Identify which cell holds the provided text, then report its (x, y) central coordinate. 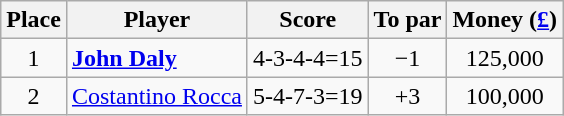
5-4-7-3=19 (308, 96)
Player (156, 20)
−1 (408, 58)
2 (34, 96)
Money (£) (505, 20)
125,000 (505, 58)
4-3-4-4=15 (308, 58)
John Daly (156, 58)
Score (308, 20)
Costantino Rocca (156, 96)
+3 (408, 96)
1 (34, 58)
100,000 (505, 96)
To par (408, 20)
Place (34, 20)
